Output the [x, y] coordinate of the center of the cell containing the given text.  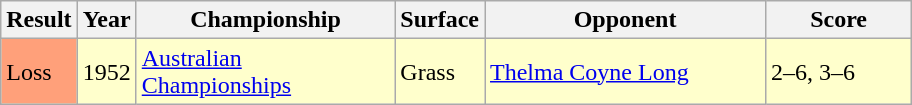
Result [39, 20]
1952 [106, 72]
Grass [440, 72]
Opponent [624, 20]
Surface [440, 20]
Australian Championships [266, 72]
Score [839, 20]
Year [106, 20]
Championship [266, 20]
Loss [39, 72]
2–6, 3–6 [839, 72]
Thelma Coyne Long [624, 72]
